Return (x, y) of the center of cell containing provided text 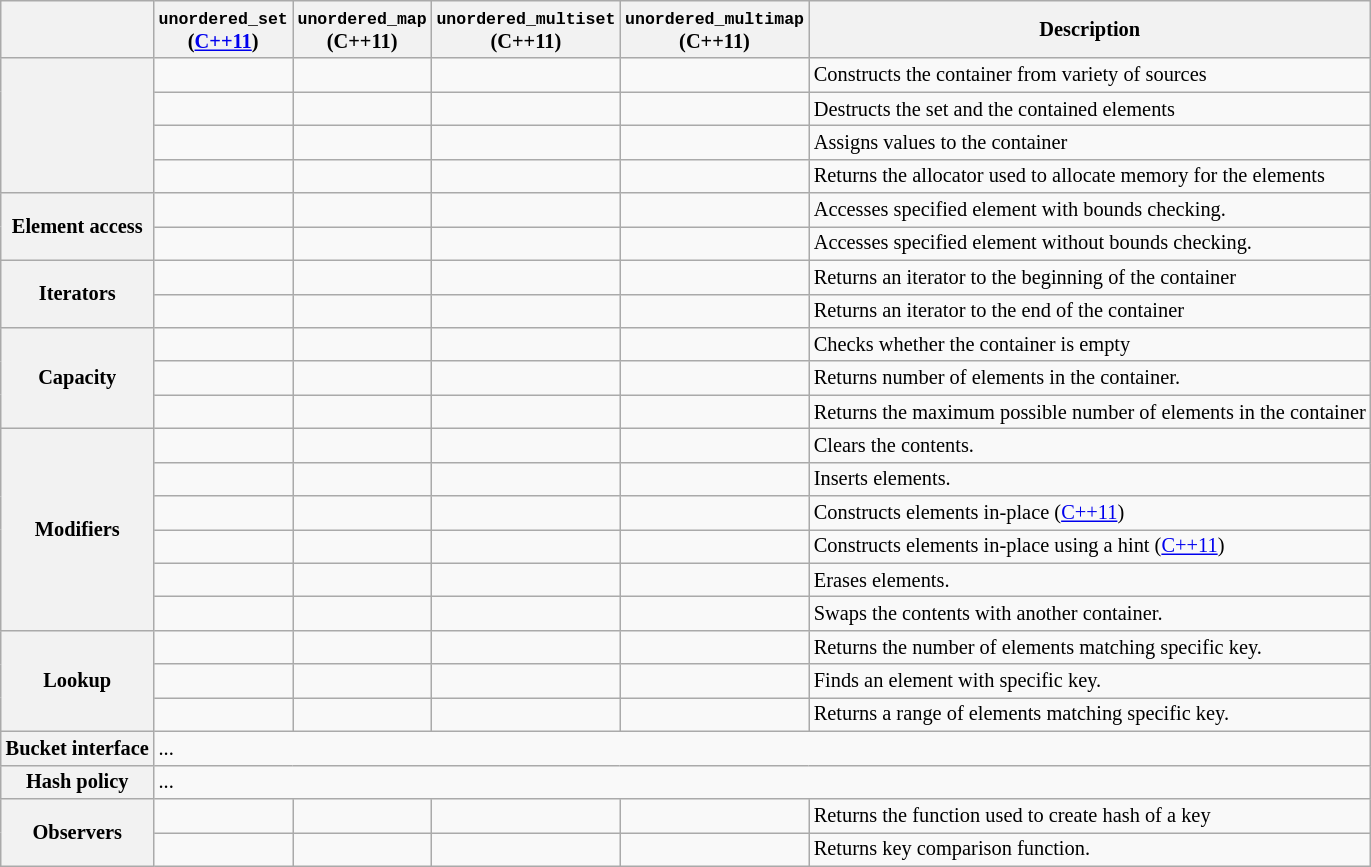
Clears the contents. (1090, 445)
Returns a range of elements matching specific key. (1090, 714)
Modifiers (78, 529)
Returns the allocator used to allocate memory for the elements (1090, 176)
Capacity (78, 378)
Observers (78, 832)
Returns an iterator to the end of the container (1090, 311)
unordered_multimap(C++11) (714, 29)
Hash policy (78, 782)
Assigns values to the container (1090, 142)
Destructs the set and the contained elements (1090, 109)
Constructs elements in-place (C++11) (1090, 513)
Accesses specified element without bounds checking. (1090, 243)
Bucket interface (78, 748)
Swaps the contents with another container. (1090, 613)
Checks whether the container is empty (1090, 344)
Returns the function used to create hash of a key (1090, 815)
Accesses specified element with bounds checking. (1090, 210)
Iterators (78, 294)
Element access (78, 226)
Inserts elements. (1090, 479)
unordered_multiset(C++11) (526, 29)
Returns key comparison function. (1090, 849)
Returns an iterator to the beginning of the container (1090, 277)
unordered_set(C++11) (224, 29)
Returns number of elements in the container. (1090, 378)
Finds an element with specific key. (1090, 681)
Returns the maximum possible number of elements in the container (1090, 412)
unordered_map(C++11) (362, 29)
Lookup (78, 680)
Constructs the container from variety of sources (1090, 75)
Returns the number of elements matching specific key. (1090, 647)
Description (1090, 29)
Erases elements. (1090, 580)
Constructs elements in-place using a hint (C++11) (1090, 546)
